Return [X, Y] of the center of cell containing provided text 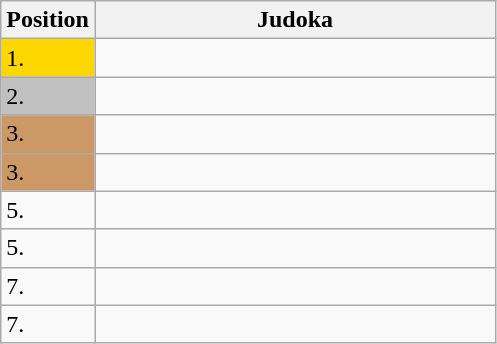
1. [48, 58]
Judoka [294, 20]
2. [48, 96]
Position [48, 20]
